Pinpoint the cell where the given text exists, returning its (X, Y) midpoint coordinate. 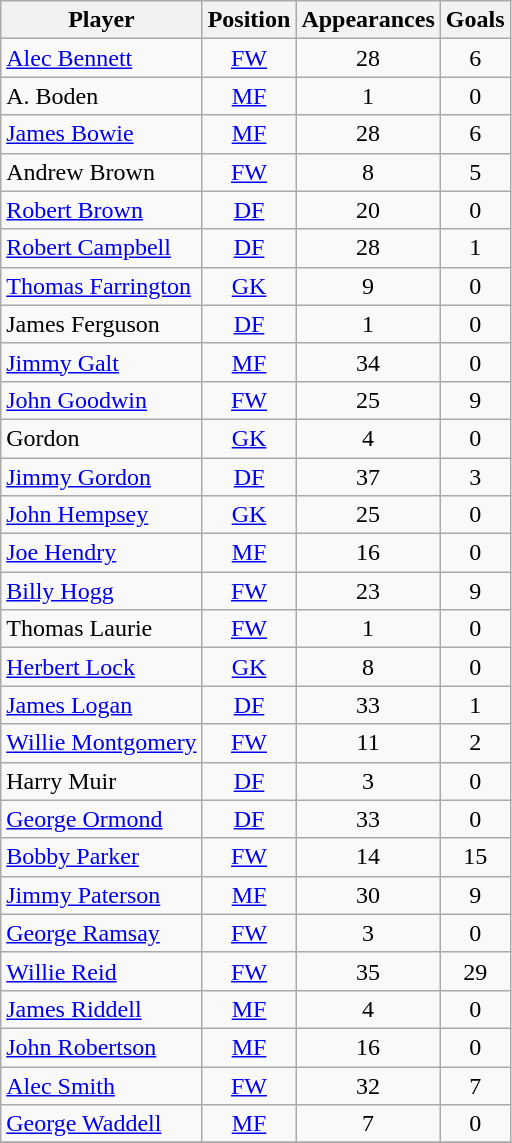
Robert Brown (102, 210)
14 (368, 857)
Bobby Parker (102, 857)
Appearances (368, 20)
Thomas Farrington (102, 286)
John Robertson (102, 1047)
George Ramsay (102, 933)
James Logan (102, 705)
2 (475, 743)
Billy Hogg (102, 591)
32 (368, 1085)
15 (475, 857)
James Riddell (102, 1009)
Willie Montgomery (102, 743)
Robert Campbell (102, 248)
Alec Bennett (102, 58)
5 (475, 172)
Jimmy Galt (102, 362)
James Ferguson (102, 324)
John Hempsey (102, 515)
29 (475, 971)
Gordon (102, 438)
30 (368, 895)
34 (368, 362)
Goals (475, 20)
20 (368, 210)
Jimmy Gordon (102, 477)
John Goodwin (102, 400)
35 (368, 971)
Jimmy Paterson (102, 895)
Thomas Laurie (102, 629)
Joe Hendry (102, 553)
Alec Smith (102, 1085)
Position (249, 20)
Player (102, 20)
11 (368, 743)
George Ormond (102, 819)
George Waddell (102, 1124)
Andrew Brown (102, 172)
Herbert Lock (102, 667)
23 (368, 591)
Harry Muir (102, 781)
Willie Reid (102, 971)
A. Boden (102, 96)
James Bowie (102, 134)
37 (368, 477)
